From the cell containing the given text, extract its center point as [X, Y] coordinate. 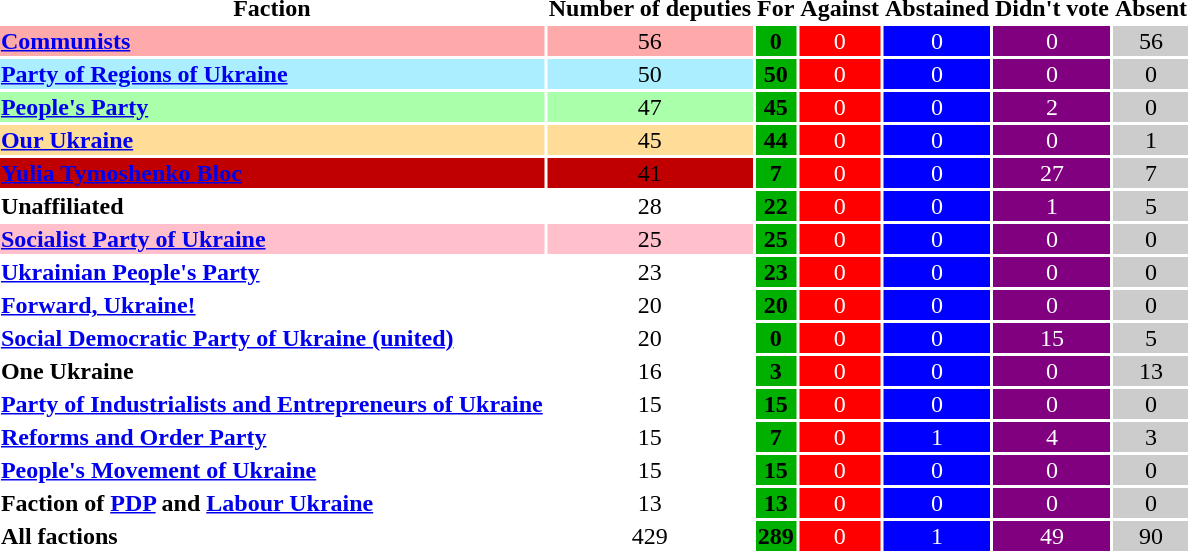
41 [650, 173]
289 [775, 536]
44 [775, 140]
4 [1052, 437]
49 [1052, 536]
2 [1052, 107]
27 [1052, 173]
16 [650, 371]
429 [650, 536]
22 [775, 206]
28 [650, 206]
47 [650, 107]
56 [650, 41]
3 [775, 371]
